Search for the cell housing the specified text and yield its [x, y] center coordinate. 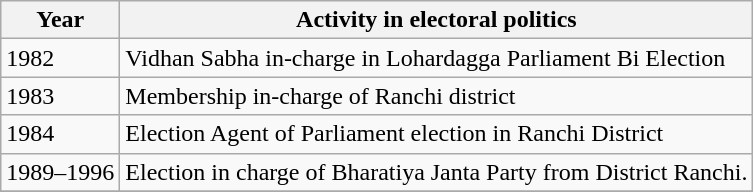
Vidhan Sabha in-charge in Lohardagga Parliament Bi Election [436, 58]
1982 [60, 58]
Activity in electoral politics [436, 20]
Election in charge of Bharatiya Janta Party from District Ranchi. [436, 172]
Election Agent of Parliament election in Ranchi District [436, 134]
1983 [60, 96]
Year [60, 20]
Membership in-charge of Ranchi district [436, 96]
1984 [60, 134]
1989–1996 [60, 172]
